Scan for the cell matching the given text and deliver its (X, Y) coordinate at center. 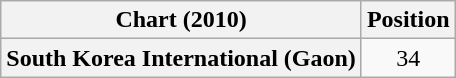
Chart (2010) (182, 20)
34 (408, 58)
Position (408, 20)
South Korea International (Gaon) (182, 58)
